Search for the cell housing the specified text and yield its (x, y) center coordinate. 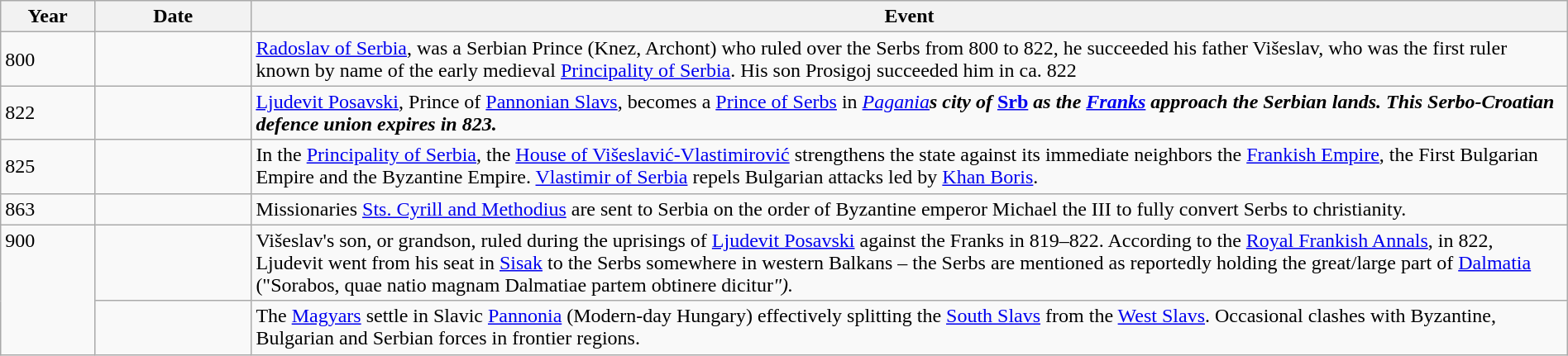
863 (48, 209)
Missionaries Sts. Cyrill and Methodius are sent to Serbia on the order of Byzantine emperor Michael the III to fully convert Serbs to christianity. (910, 209)
Event (910, 17)
Year (48, 17)
900 (48, 289)
825 (48, 167)
800 (48, 59)
822 (48, 112)
Date (172, 17)
